Output the [x, y] coordinate of the center of the cell containing the given text.  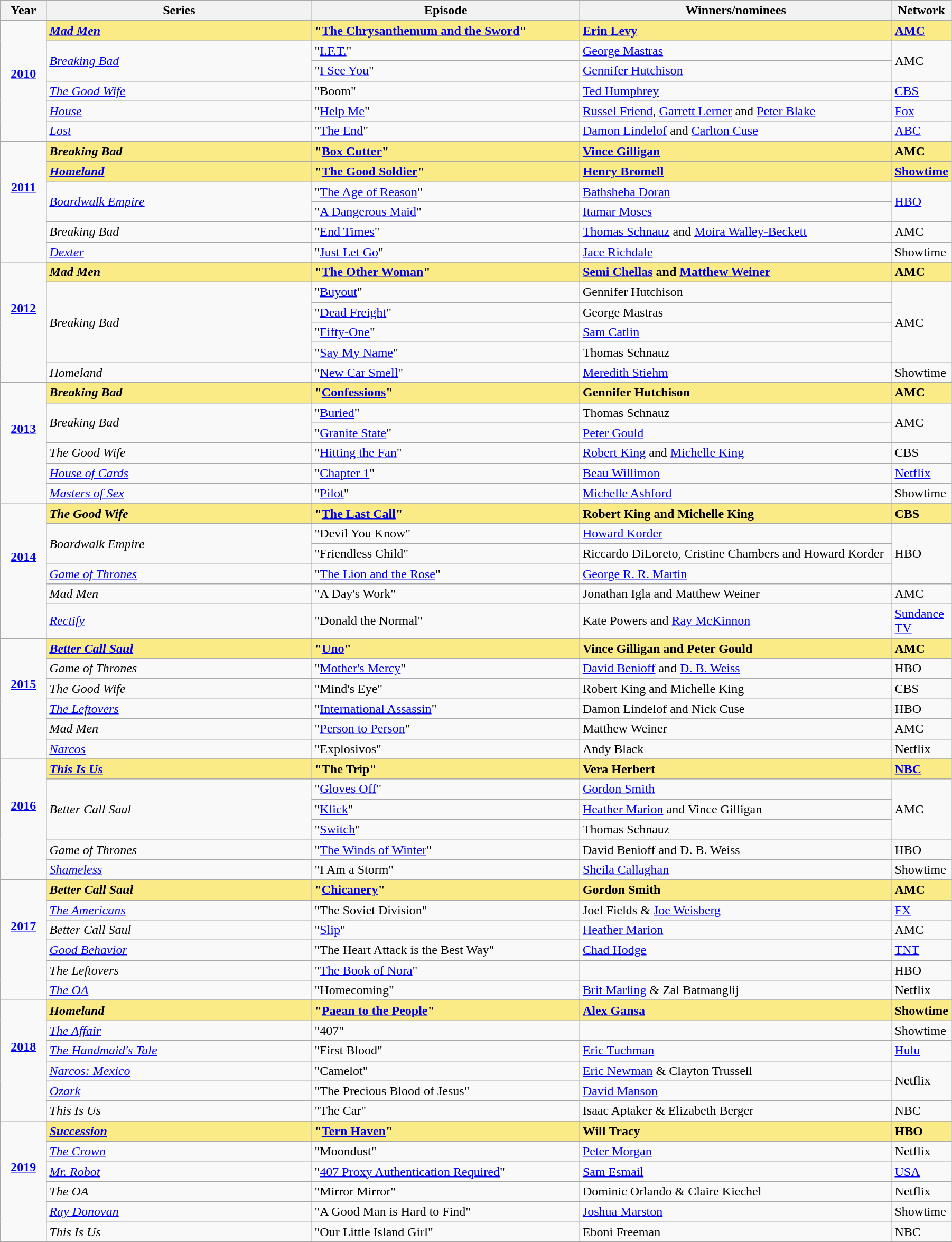
Vince Gilligan and Peter Gould [735, 648]
"Devil You Know" [446, 533]
"A Dangerous Maid" [446, 211]
The Crown [179, 1151]
"Donald the Normal" [446, 622]
"A Good Man is Hard to Find" [446, 1211]
Chad Hodge [735, 950]
"Moondust" [446, 1151]
Joshua Marston [735, 1211]
"Switch" [446, 829]
"The Age of Reason" [446, 191]
Masters of Sex [179, 493]
ABC [921, 131]
"Buyout" [446, 292]
"The Lion and the Rose" [446, 573]
Series [179, 11]
"Fifty-One" [446, 332]
"The Car" [446, 1111]
"The Book of Nora" [446, 970]
The Handmaid's Tale [179, 1051]
Alex Gansa [735, 1011]
Damon Lindelof and Nick Cuse [735, 709]
"Klick" [446, 809]
Winners/nominees [735, 11]
2012 [23, 322]
"The Precious Blood of Jesus" [446, 1091]
The Affair [179, 1031]
"Help Me" [446, 111]
"A Day's Work" [446, 594]
House [179, 111]
2019 [23, 1181]
Bathsheba Doran [735, 191]
Matthew Weiner [735, 729]
"End Times" [446, 231]
"Tern Haven" [446, 1131]
Network [921, 11]
TNT [921, 950]
2010 [23, 81]
Ozark [179, 1091]
Sam Esmail [735, 1171]
Damon Lindelof and Carlton Cuse [735, 131]
"The Last Call" [446, 513]
Shameless [179, 869]
Hulu [921, 1051]
"The Chrysanthemum and the Sword" [446, 31]
"Granite State" [446, 433]
Itamar Moses [735, 211]
Andy Black [735, 749]
"Friendless Child" [446, 553]
Heather Marion and Vince Gilligan [735, 809]
House of Cards [179, 473]
"The Heart Attack is the Best Way" [446, 950]
Beau Willimon [735, 473]
"Confessions" [446, 393]
Howard Korder [735, 533]
Year [23, 11]
"The Good Soldier" [446, 171]
"407" [446, 1031]
"New Car Smell" [446, 373]
Narcos: Mexico [179, 1071]
Mr. Robot [179, 1171]
"Homecoming" [446, 990]
"Buried" [446, 413]
"The Other Woman" [446, 272]
"Box Cutter" [446, 151]
Isaac Aptaker & Elizabeth Berger [735, 1111]
"Pilot" [446, 493]
Erin Levy [735, 31]
"The End" [446, 131]
"Just Let Go" [446, 252]
Succession [179, 1131]
Kate Powers and Ray McKinnon [735, 622]
"Gloves Off" [446, 789]
Eric Newman & Clayton Trussell [735, 1071]
Lost [179, 131]
"Person to Person" [446, 729]
"The Soviet Division" [446, 910]
Will Tracy [735, 1131]
2011 [23, 201]
"First Blood" [446, 1051]
Sundance TV [921, 622]
"Mirror Mirror" [446, 1191]
"The Winds of Winter" [446, 849]
"Chicanery" [446, 889]
Sam Catlin [735, 332]
Eric Tuchman [735, 1051]
FX [921, 910]
"Say My Name" [446, 353]
Vince Gilligan [735, 151]
Henry Bromell [735, 171]
"Mother's Mercy" [446, 669]
Heather Marion [735, 930]
Russel Friend, Garrett Lerner and Peter Blake [735, 111]
2013 [23, 443]
Good Behavior [179, 950]
"The Trip" [446, 769]
2015 [23, 699]
Brit Marling & Zal Batmanglij [735, 990]
Peter Gould [735, 433]
"Mind's Eye" [446, 689]
"407 Proxy Authentication Required" [446, 1171]
Sheila Callaghan [735, 869]
"International Assassin" [446, 709]
Thomas Schnauz and Moira Walley-Beckett [735, 231]
David Manson [735, 1091]
Dominic Orlando & Claire Kiechel [735, 1191]
Meredith Stiehm [735, 373]
"I See You" [446, 71]
Riccardo DiLoreto, Cristine Chambers and Howard Korder [735, 553]
Jace Richdale [735, 252]
Ray Donovan [179, 1211]
Jonathan Igla and Matthew Weiner [735, 594]
"Slip" [446, 930]
"Paean to the People" [446, 1011]
Fox [921, 111]
The Americans [179, 910]
"Camelot" [446, 1071]
Michelle Ashford [735, 493]
"Chapter 1" [446, 473]
Vera Herbert [735, 769]
"Dead Freight" [446, 312]
Dexter [179, 252]
Ted Humphrey [735, 91]
USA [921, 1171]
Semi Chellas and Matthew Weiner [735, 272]
"Explosivos" [446, 749]
"I Am a Storm" [446, 869]
Episode [446, 11]
George R. R. Martin [735, 573]
"Our Little Island Girl" [446, 1232]
2014 [23, 571]
2016 [23, 819]
2018 [23, 1061]
Peter Morgan [735, 1151]
2017 [23, 940]
Joel Fields & Joe Weisberg [735, 910]
"I.F.T." [446, 51]
"Uno" [446, 648]
"Boom" [446, 91]
Narcos [179, 749]
Rectify [179, 622]
Eboni Freeman [735, 1232]
"Hitting the Fan" [446, 453]
